Search for the cell housing the specified text and yield its (X, Y) center coordinate. 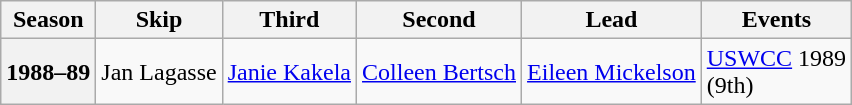
Second (440, 20)
Janie Kakela (289, 72)
Colleen Bertsch (440, 72)
1988–89 (48, 72)
Skip (159, 20)
Jan Lagasse (159, 72)
Season (48, 20)
Eileen Mickelson (612, 72)
Lead (612, 20)
USWCC 1989 (9th) (776, 72)
Events (776, 20)
Third (289, 20)
